Detect which cell encompasses the target text, then output its (x, y) center coordinate. 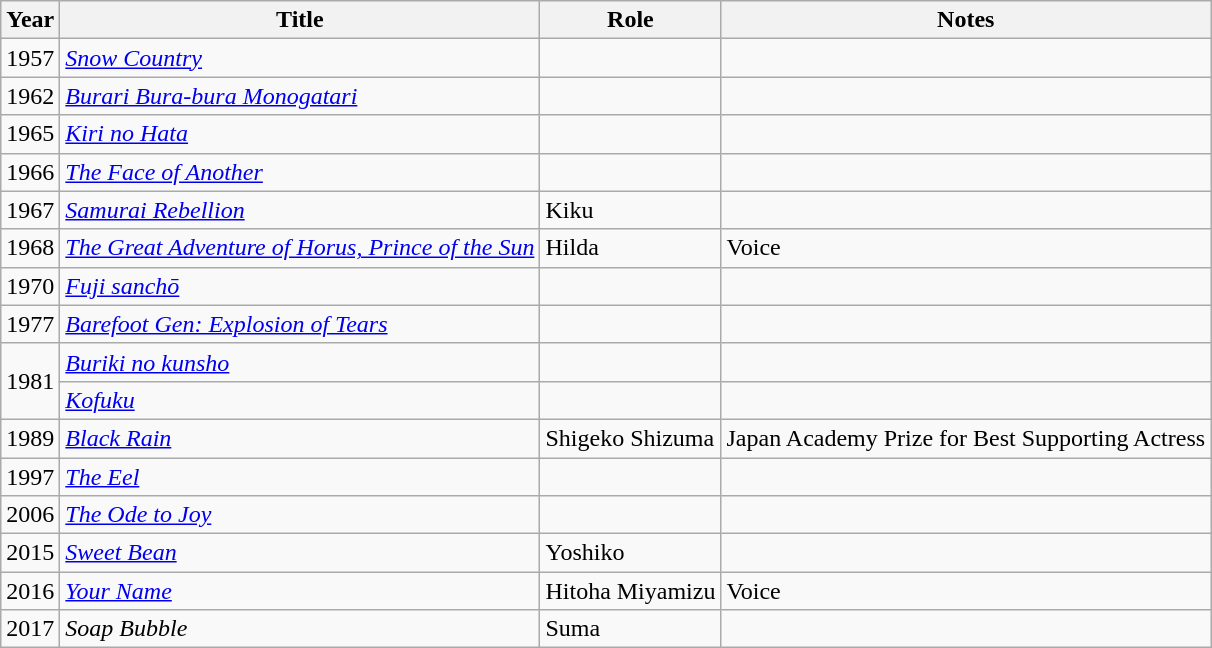
Notes (966, 20)
1997 (30, 477)
Suma (630, 629)
2006 (30, 515)
Fuji sanchō (300, 286)
1957 (30, 58)
Yoshiko (630, 553)
1968 (30, 248)
Snow Country (300, 58)
Sweet Bean (300, 553)
1962 (30, 96)
Black Rain (300, 438)
Buriki no kunsho (300, 362)
Shigeko Shizuma (630, 438)
The Ode to Joy (300, 515)
1970 (30, 286)
Japan Academy Prize for Best Supporting Actress (966, 438)
The Great Adventure of Horus, Prince of the Sun (300, 248)
2015 (30, 553)
Soap Bubble (300, 629)
Hilda (630, 248)
The Face of Another (300, 172)
1989 (30, 438)
Samurai Rebellion (300, 210)
Kiku (630, 210)
2016 (30, 591)
Kofuku (300, 400)
Burari Bura-bura Monogatari (300, 96)
Title (300, 20)
1966 (30, 172)
1977 (30, 324)
Your Name (300, 591)
1967 (30, 210)
1981 (30, 381)
The Eel (300, 477)
Year (30, 20)
1965 (30, 134)
Role (630, 20)
Kiri no Hata (300, 134)
Hitoha Miyamizu (630, 591)
Barefoot Gen: Explosion of Tears (300, 324)
2017 (30, 629)
